Scan for the cell matching the given text and deliver its (X, Y) coordinate at center. 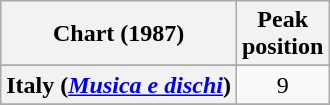
Chart (1987) (119, 34)
Italy (Musica e dischi) (119, 85)
Peakposition (282, 34)
9 (282, 85)
